Pinpoint the cell where the given text exists, returning its (X, Y) midpoint coordinate. 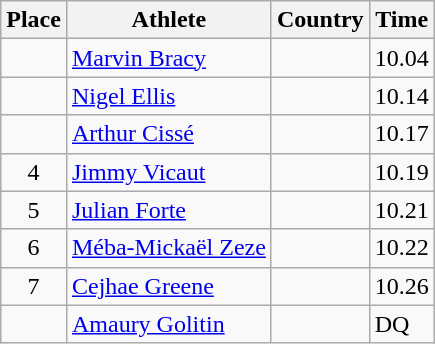
Country (320, 20)
10.17 (402, 134)
10.26 (402, 286)
Amaury Golitin (168, 324)
Place (34, 20)
10.19 (402, 172)
4 (34, 172)
Marvin Bracy (168, 58)
Nigel Ellis (168, 96)
7 (34, 286)
5 (34, 210)
10.21 (402, 210)
10.14 (402, 96)
DQ (402, 324)
Cejhae Greene (168, 286)
Méba-Mickaël Zeze (168, 248)
Athlete (168, 20)
Julian Forte (168, 210)
Time (402, 20)
10.04 (402, 58)
6 (34, 248)
10.22 (402, 248)
Jimmy Vicaut (168, 172)
Arthur Cissé (168, 134)
